From the cell containing the given text, extract its center point as [x, y] coordinate. 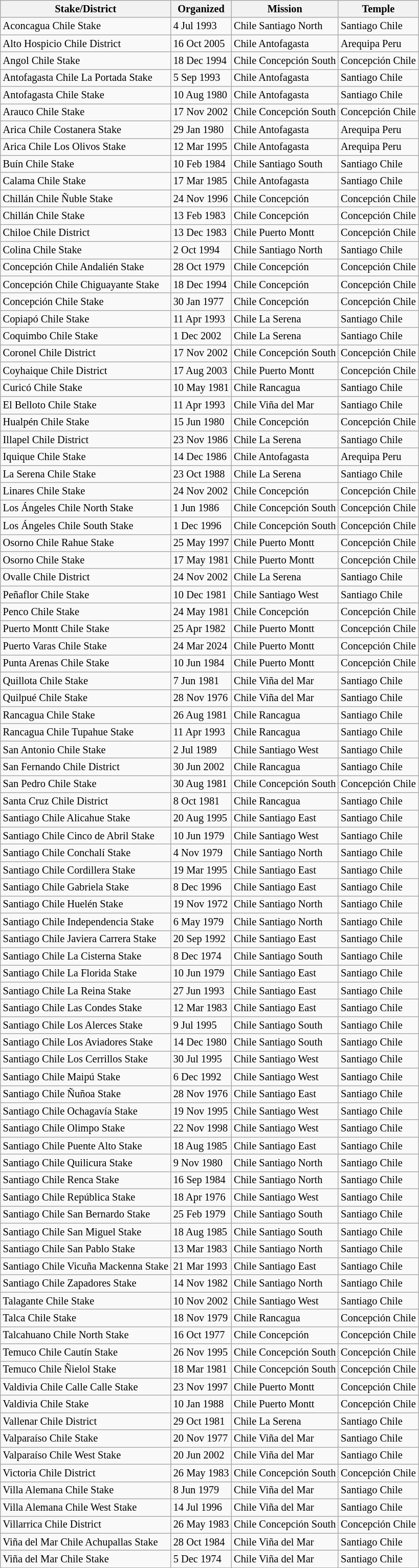
Concepción Chile Stake [86, 301]
Santiago Chile Las Condes Stake [86, 1008]
Villa Alemana Chile Stake [86, 1490]
6 Dec 1992 [201, 1077]
Santiago Chile Ñuñoa Stake [86, 1094]
12 Mar 1995 [201, 147]
Linares Chile Stake [86, 491]
10 Feb 1984 [201, 164]
17 Aug 2003 [201, 371]
Santiago Chile Quilicura Stake [86, 1163]
Santiago Chile Olimpo Stake [86, 1128]
16 Oct 2005 [201, 43]
Antofagasta Chile Stake [86, 95]
Punta Arenas Chile Stake [86, 663]
14 Jul 1996 [201, 1507]
Arica Chile Los Olivos Stake [86, 147]
Organized [201, 9]
30 Jan 1977 [201, 301]
2 Oct 1994 [201, 250]
Calama Chile Stake [86, 181]
18 Apr 1976 [201, 1197]
30 Jul 1995 [201, 1059]
Santiago Chile Cordillera Stake [86, 870]
13 Dec 1983 [201, 233]
29 Jan 1980 [201, 129]
Los Ángeles Chile South Stake [86, 526]
13 Mar 1983 [201, 1249]
20 Nov 1977 [201, 1439]
San Antonio Chile Stake [86, 750]
Quillota Chile Stake [86, 681]
Santiago Chile Maipú Stake [86, 1077]
4 Nov 1979 [201, 853]
26 Nov 1995 [201, 1353]
8 Oct 1981 [201, 801]
Santiago Chile Independencia Stake [86, 922]
25 May 1997 [201, 543]
9 Nov 1980 [201, 1163]
17 Mar 1985 [201, 181]
5 Dec 1974 [201, 1559]
20 Sep 1992 [201, 939]
27 Jun 1993 [201, 991]
10 Dec 1981 [201, 595]
19 Mar 1995 [201, 870]
Los Ángeles Chile North Stake [86, 508]
Santiago Chile La Reina Stake [86, 991]
Peñaflor Chile Stake [86, 595]
1 Dec 1996 [201, 526]
Vallenar Chile District [86, 1421]
Copiapó Chile Stake [86, 319]
Chillán Chile Ñuble Stake [86, 199]
Stake/District [86, 9]
20 Jun 2002 [201, 1455]
14 Dec 1986 [201, 456]
30 Aug 1981 [201, 784]
23 Nov 1986 [201, 440]
Santiago Chile Los Cerrillos Stake [86, 1059]
Viña del Mar Chile Achupallas Stake [86, 1542]
Santiago Chile San Pablo Stake [86, 1249]
Talagante Chile Stake [86, 1301]
Rancagua Chile Tupahue Stake [86, 732]
Alto Hospicio Chile District [86, 43]
Santiago Chile Conchalí Stake [86, 853]
Santiago Chile Zapadores Stake [86, 1283]
20 Aug 1995 [201, 818]
Santiago Chile La Florida Stake [86, 973]
Viña del Mar Chile Stake [86, 1559]
16 Oct 1977 [201, 1335]
17 May 1981 [201, 560]
8 Dec 1996 [201, 887]
Mission [284, 9]
Angol Chile Stake [86, 60]
24 Mar 2024 [201, 646]
Santiago Chile Alicahue Stake [86, 818]
23 Oct 1988 [201, 474]
Coquimbo Chile Stake [86, 336]
21 Mar 1993 [201, 1266]
Antofagasta Chile La Portada Stake [86, 78]
Puerto Varas Chile Stake [86, 646]
Santiago Chile Ochagavía Stake [86, 1111]
29 Oct 1981 [201, 1421]
30 Jun 2002 [201, 767]
28 Oct 1984 [201, 1542]
8 Jun 1979 [201, 1490]
14 Dec 1980 [201, 1042]
10 Jan 1988 [201, 1404]
Puerto Montt Chile Stake [86, 629]
25 Feb 1979 [201, 1214]
1 Dec 2002 [201, 336]
26 Aug 1981 [201, 715]
Concepción Chile Andalién Stake [86, 267]
Santiago Chile San Miguel Stake [86, 1232]
19 Nov 1972 [201, 904]
10 May 1981 [201, 388]
Santiago Chile Javiera Carrera Stake [86, 939]
San Pedro Chile Stake [86, 784]
Osorno Chile Stake [86, 560]
19 Nov 1995 [201, 1111]
El Belloto Chile Stake [86, 405]
Quilpué Chile Stake [86, 698]
Santiago Chile La Cisterna Stake [86, 956]
14 Nov 1982 [201, 1283]
5 Sep 1993 [201, 78]
Chillán Chile Stake [86, 215]
15 Jun 1980 [201, 422]
1 Jun 1986 [201, 508]
Santiago Chile Puente Alto Stake [86, 1146]
10 Nov 2002 [201, 1301]
Valdivia Chile Stake [86, 1404]
2 Jul 1989 [201, 750]
Santiago Chile Los Aviadores Stake [86, 1042]
Iquique Chile Stake [86, 456]
Chiloe Chile District [86, 233]
Hualpén Chile Stake [86, 422]
Santiago Chile Huelén Stake [86, 904]
24 Nov 1996 [201, 199]
Temple [378, 9]
Penco Chile Stake [86, 612]
7 Jun 1981 [201, 681]
22 Nov 1998 [201, 1128]
Valdivia Chile Calle Calle Stake [86, 1387]
Santiago Chile Renca Stake [86, 1180]
Temuco Chile Cautín Stake [86, 1353]
6 May 1979 [201, 922]
18 Mar 1981 [201, 1369]
Coronel Chile District [86, 353]
Buín Chile Stake [86, 164]
Santiago Chile Vicuña Mackenna Stake [86, 1266]
16 Sep 1984 [201, 1180]
Arauco Chile Stake [86, 112]
Osorno Chile Rahue Stake [86, 543]
9 Jul 1995 [201, 1025]
San Fernando Chile District [86, 767]
Arica Chile Costanera Stake [86, 129]
Ovalle Chile District [86, 577]
Santiago Chile Cinco de Abril Stake [86, 836]
Colina Chile Stake [86, 250]
8 Dec 1974 [201, 956]
Illapel Chile District [86, 440]
Temuco Chile Ñielol Stake [86, 1369]
Coyhaique Chile District [86, 371]
12 Mar 1983 [201, 1008]
28 Oct 1979 [201, 267]
Santiago Chile República Stake [86, 1197]
Santiago Chile Gabriela Stake [86, 887]
18 Nov 1979 [201, 1318]
Aconcagua Chile Stake [86, 26]
Villa Alemana Chile West Stake [86, 1507]
Valparaíso Chile Stake [86, 1439]
Santiago Chile San Bernardo Stake [86, 1214]
Santa Cruz Chile District [86, 801]
Concepción Chile Chiguayante Stake [86, 285]
Curicó Chile Stake [86, 388]
4 Jul 1993 [201, 26]
Valparaíso Chile West Stake [86, 1455]
Talca Chile Stake [86, 1318]
Villarrica Chile District [86, 1525]
25 Apr 1982 [201, 629]
Victoria Chile District [86, 1473]
13 Feb 1983 [201, 215]
Santiago Chile Los Alerces Stake [86, 1025]
Talcahuano Chile North Stake [86, 1335]
Rancagua Chile Stake [86, 715]
24 May 1981 [201, 612]
La Serena Chile Stake [86, 474]
23 Nov 1997 [201, 1387]
10 Aug 1980 [201, 95]
10 Jun 1984 [201, 663]
